Provide the [x, y] coordinate of the cell's center where the given text is located.  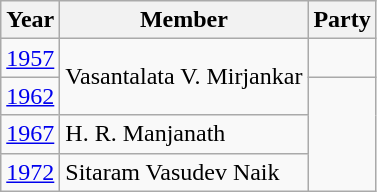
Vasantalata V. Mirjankar [184, 77]
Sitaram Vasudev Naik [184, 172]
1972 [30, 172]
Member [184, 20]
1957 [30, 58]
Year [30, 20]
Party [342, 20]
H. R. Manjanath [184, 134]
1962 [30, 96]
1967 [30, 134]
